Capture the cell that displays the provided text and extract its (x, y) central coordinate. 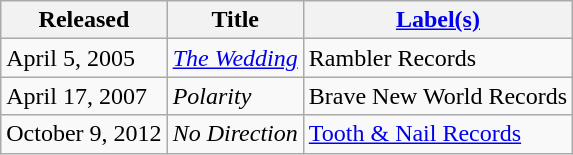
Released (84, 20)
Label(s) (438, 20)
Title (235, 20)
Polarity (235, 96)
The Wedding (235, 58)
October 9, 2012 (84, 134)
Tooth & Nail Records (438, 134)
Brave New World Records (438, 96)
Rambler Records (438, 58)
April 5, 2005 (84, 58)
April 17, 2007 (84, 96)
No Direction (235, 134)
